Output the [X, Y] coordinate of the center of the cell containing the given text.  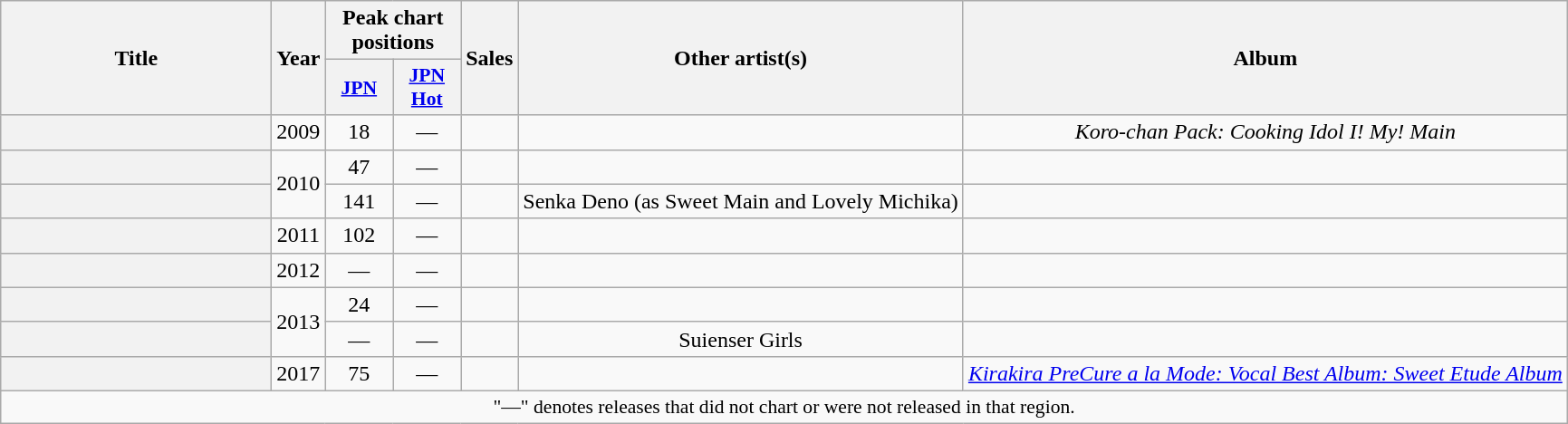
Title [136, 58]
2011 [299, 236]
Year [299, 58]
2013 [299, 322]
102 [359, 236]
JPN [359, 87]
47 [359, 167]
2017 [299, 373]
Sales [489, 58]
24 [359, 304]
Peak chart positions [393, 31]
Album [1265, 58]
Kirakira PreCure a la Mode: Vocal Best Album: Sweet Etude Album [1265, 373]
Suienser Girls [741, 339]
18 [359, 132]
2012 [299, 270]
2009 [299, 132]
75 [359, 373]
Senka Deno (as Sweet Main and Lovely Michika) [741, 201]
2010 [299, 184]
"—" denotes releases that did not chart or were not released in that region. [784, 407]
JPNHot [428, 87]
Koro-chan Pack: Cooking Idol I! My! Main [1265, 132]
141 [359, 201]
Other artist(s) [741, 58]
